Pinpoint the cell where the given text exists, returning its (x, y) midpoint coordinate. 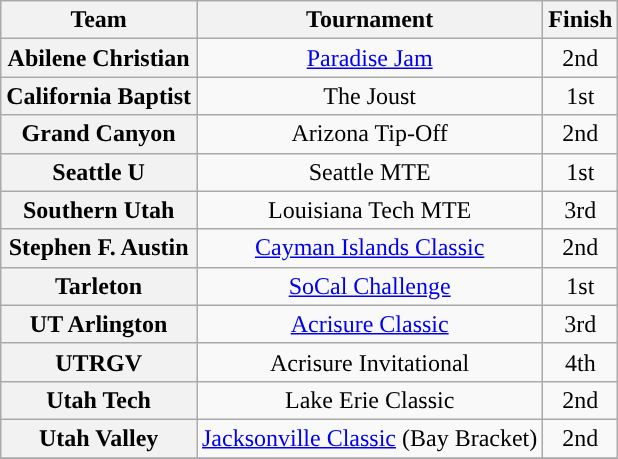
Utah Tech (99, 400)
California Baptist (99, 96)
UT Arlington (99, 324)
Seattle U (99, 172)
Lake Erie Classic (369, 400)
Grand Canyon (99, 134)
SoCal Challenge (369, 286)
Louisiana Tech MTE (369, 210)
Stephen F. Austin (99, 248)
Finish (580, 20)
The Joust (369, 96)
Acrisure Classic (369, 324)
Team (99, 20)
Cayman Islands Classic (369, 248)
Paradise Jam (369, 58)
UTRGV (99, 362)
Jacksonville Classic (Bay Bracket) (369, 438)
Tarleton (99, 286)
Abilene Christian (99, 58)
Arizona Tip-Off (369, 134)
Acrisure Invitational (369, 362)
Utah Valley (99, 438)
Seattle MTE (369, 172)
4th (580, 362)
Tournament (369, 20)
Southern Utah (99, 210)
